Provide the (X, Y) coordinate of the cell's center where the given text is located.  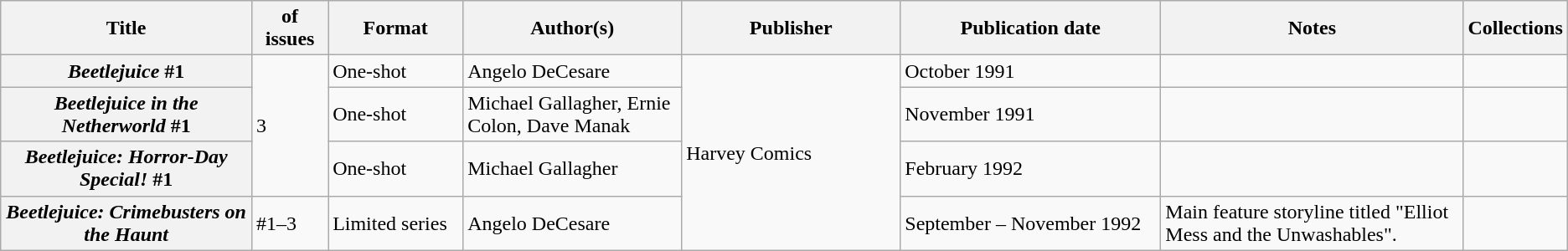
Beetlejuice: Horror-Day Special! #1 (126, 169)
Title (126, 28)
Harvey Comics (791, 152)
Publisher (791, 28)
Michael Gallagher, Ernie Colon, Dave Manak (573, 114)
Notes (1312, 28)
Author(s) (573, 28)
Format (395, 28)
February 1992 (1030, 169)
September – November 1992 (1030, 223)
Main feature storyline titled "Elliot Mess and the Unwashables". (1312, 223)
Beetlejuice in the Netherworld #1 (126, 114)
November 1991 (1030, 114)
Beetlejuice: Crimebusters on the Haunt (126, 223)
Michael Gallagher (573, 169)
Publication date (1030, 28)
October 1991 (1030, 71)
3 (290, 125)
of issues (290, 28)
Collections (1515, 28)
Beetlejuice #1 (126, 71)
Limited series (395, 223)
#1–3 (290, 223)
